Return the [x, y] coordinate for the center point of the cell that contains the specified text.  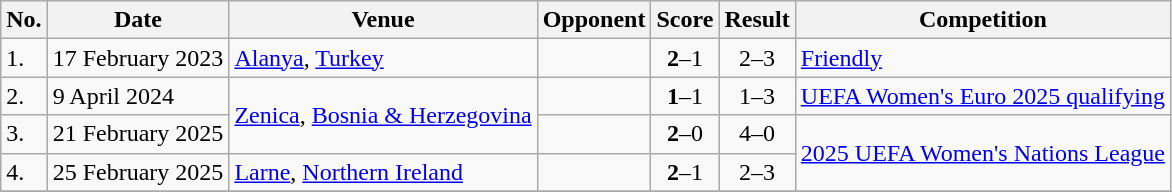
Zenica, Bosnia & Herzegovina [383, 115]
21 February 2025 [138, 134]
No. [24, 20]
Date [138, 20]
Result [757, 20]
UEFA Women's Euro 2025 qualifying [982, 96]
Friendly [982, 58]
25 February 2025 [138, 172]
Opponent [594, 20]
2025 UEFA Women's Nations League [982, 153]
1. [24, 58]
1–3 [757, 96]
Competition [982, 20]
1–1 [685, 96]
Larne, Northern Ireland [383, 172]
17 February 2023 [138, 58]
Score [685, 20]
9 April 2024 [138, 96]
2. [24, 96]
2–0 [685, 134]
4–0 [757, 134]
3. [24, 134]
Alanya, Turkey [383, 58]
Venue [383, 20]
4. [24, 172]
